For the text-containing cell, return its midpoint in (X, Y) coordinate format. 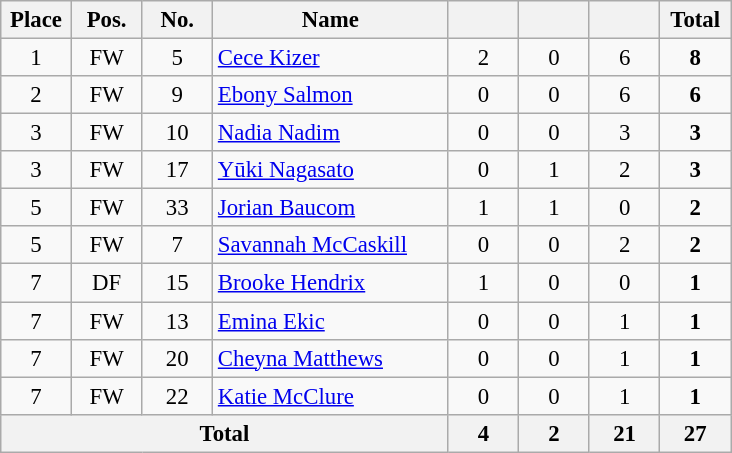
10 (178, 133)
13 (178, 321)
Savannah McCaskill (331, 245)
No. (178, 20)
Name (331, 20)
17 (178, 170)
Place (36, 20)
9 (178, 95)
8 (696, 58)
Pos. (106, 20)
33 (178, 208)
4 (484, 433)
20 (178, 358)
Ebony Salmon (331, 95)
15 (178, 283)
21 (624, 433)
Cece Kizer (331, 58)
Katie McClure (331, 396)
27 (696, 433)
Cheyna Matthews (331, 358)
Jorian Baucom (331, 208)
22 (178, 396)
Brooke Hendrix (331, 283)
Emina Ekic (331, 321)
DF (106, 283)
Nadia Nadim (331, 133)
Yūki Nagasato (331, 170)
